Locate the cell with the specified text and output its [x, y] center coordinate. 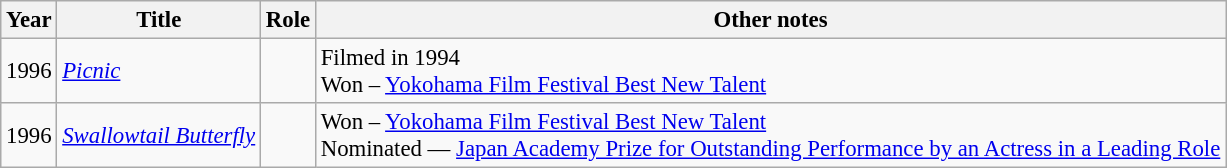
Other notes [770, 20]
Filmed in 1994Won – Yokohama Film Festival Best New Talent [770, 72]
Swallowtail Butterfly [159, 136]
Picnic [159, 72]
Won – Yokohama Film Festival Best New TalentNominated — Japan Academy Prize for Outstanding Performance by an Actress in a Leading Role [770, 136]
Role [288, 20]
Year [29, 20]
Title [159, 20]
